Return (x, y) of the center of cell containing provided text 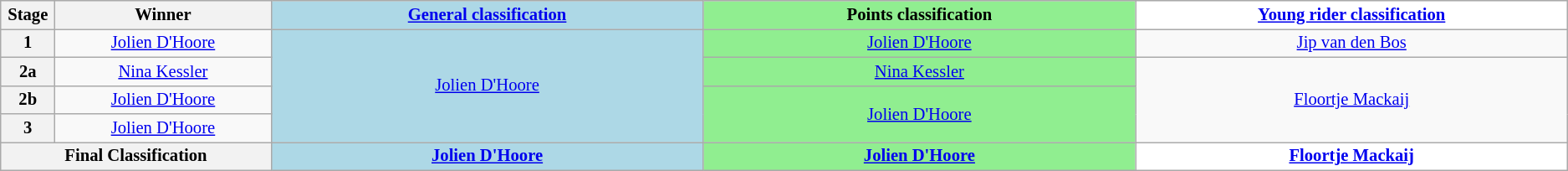
Stage (28, 14)
Young rider classification (1351, 14)
2a (28, 71)
General classification (487, 14)
2b (28, 100)
3 (28, 128)
Final Classification (135, 156)
Points classification (920, 14)
1 (28, 43)
Jip van den Bos (1351, 43)
Winner (163, 14)
